Search for the cell housing the specified text and yield its [X, Y] center coordinate. 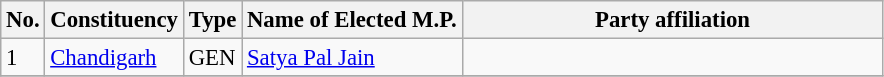
Party affiliation [672, 20]
No. [23, 20]
GEN [212, 58]
Chandigarh [114, 58]
Constituency [114, 20]
Name of Elected M.P. [352, 20]
Satya Pal Jain [352, 58]
1 [23, 58]
Type [212, 20]
